Determine the (x, y) coordinate at the center of the cell enclosing the given text.  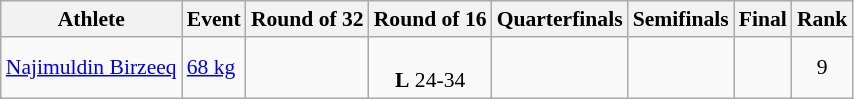
Round of 16 (430, 19)
Quarterfinals (560, 19)
Final (763, 19)
68 kg (214, 68)
Athlete (92, 19)
Round of 32 (308, 19)
Rank (822, 19)
9 (822, 68)
L 24-34 (430, 68)
Najimuldin Birzeeq (92, 68)
Semifinals (681, 19)
Event (214, 19)
